Find where the given text appears and provide that cell's center as (x, y) coordinate. 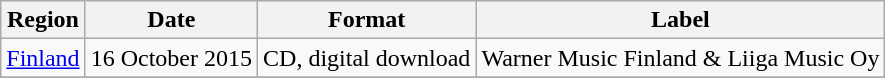
Region (43, 20)
16 October 2015 (171, 58)
Label (680, 20)
Format (367, 20)
Finland (43, 58)
CD, digital download (367, 58)
Date (171, 20)
Warner Music Finland & Liiga Music Oy (680, 58)
